Detect which cell encompasses the target text, then output its (x, y) center coordinate. 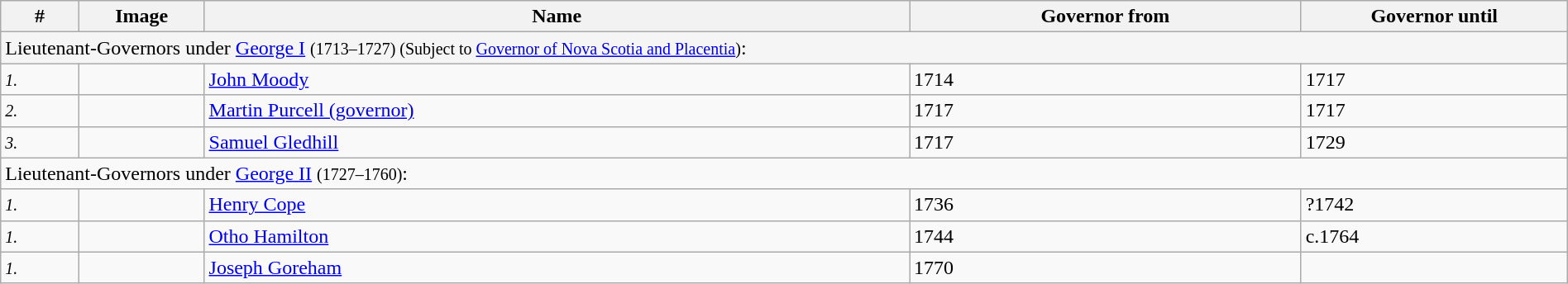
1714 (1106, 79)
c.1764 (1434, 236)
1729 (1434, 142)
?1742 (1434, 205)
Joseph Goreham (557, 267)
Martin Purcell (governor) (557, 111)
1770 (1106, 267)
Samuel Gledhill (557, 142)
Governor from (1106, 17)
Otho Hamilton (557, 236)
Lieutenant-Governors under George II (1727–1760): (784, 173)
3. (40, 142)
Henry Cope (557, 205)
Lieutenant-Governors under George I (1713–1727) (Subject to Governor of Nova Scotia and Placentia): (784, 48)
Name (557, 17)
1736 (1106, 205)
Image (141, 17)
Governor until (1434, 17)
John Moody (557, 79)
# (40, 17)
2. (40, 111)
1744 (1106, 236)
